Scan for the cell matching the given text and deliver its [x, y] coordinate at center. 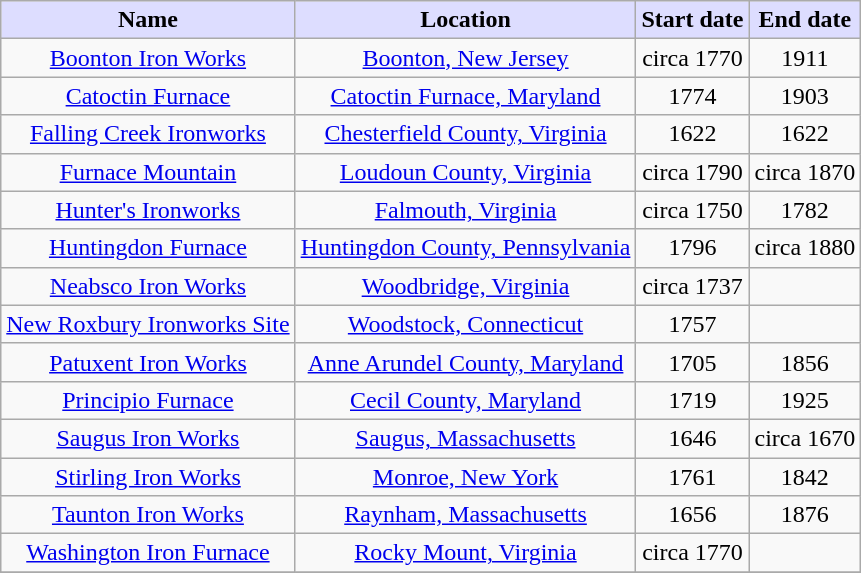
Woodstock, Connecticut [466, 324]
Catoctin Furnace [148, 96]
Start date [692, 20]
End date [805, 20]
circa 1750 [692, 210]
Raynham, Massachusetts [466, 515]
Taunton Iron Works [148, 515]
Chesterfield County, Virginia [466, 134]
circa 1880 [805, 248]
1646 [692, 438]
Anne Arundel County, Maryland [466, 362]
Name [148, 20]
1656 [692, 515]
1925 [805, 400]
1782 [805, 210]
Stirling Iron Works [148, 477]
1911 [805, 58]
1842 [805, 477]
1757 [692, 324]
1719 [692, 400]
Woodbridge, Virginia [466, 286]
1796 [692, 248]
New Roxbury Ironworks Site [148, 324]
Falmouth, Virginia [466, 210]
Loudoun County, Virginia [466, 172]
1856 [805, 362]
Saugus, Massachusetts [466, 438]
Catoctin Furnace, Maryland [466, 96]
Cecil County, Maryland [466, 400]
Rocky Mount, Virginia [466, 553]
Neabsco Iron Works [148, 286]
1903 [805, 96]
Falling Creek Ironworks [148, 134]
Saugus Iron Works [148, 438]
Huntingdon Furnace [148, 248]
Huntingdon County, Pennsylvania [466, 248]
Monroe, New York [466, 477]
1774 [692, 96]
circa 1670 [805, 438]
Hunter's Ironworks [148, 210]
Furnace Mountain [148, 172]
Principio Furnace [148, 400]
circa 1737 [692, 286]
Location [466, 20]
Washington Iron Furnace [148, 553]
circa 1870 [805, 172]
1761 [692, 477]
1705 [692, 362]
Patuxent Iron Works [148, 362]
Boonton Iron Works [148, 58]
circa 1790 [692, 172]
1876 [805, 515]
Boonton, New Jersey [466, 58]
